Determine the (x, y) coordinate at the center of the cell enclosing the given text.  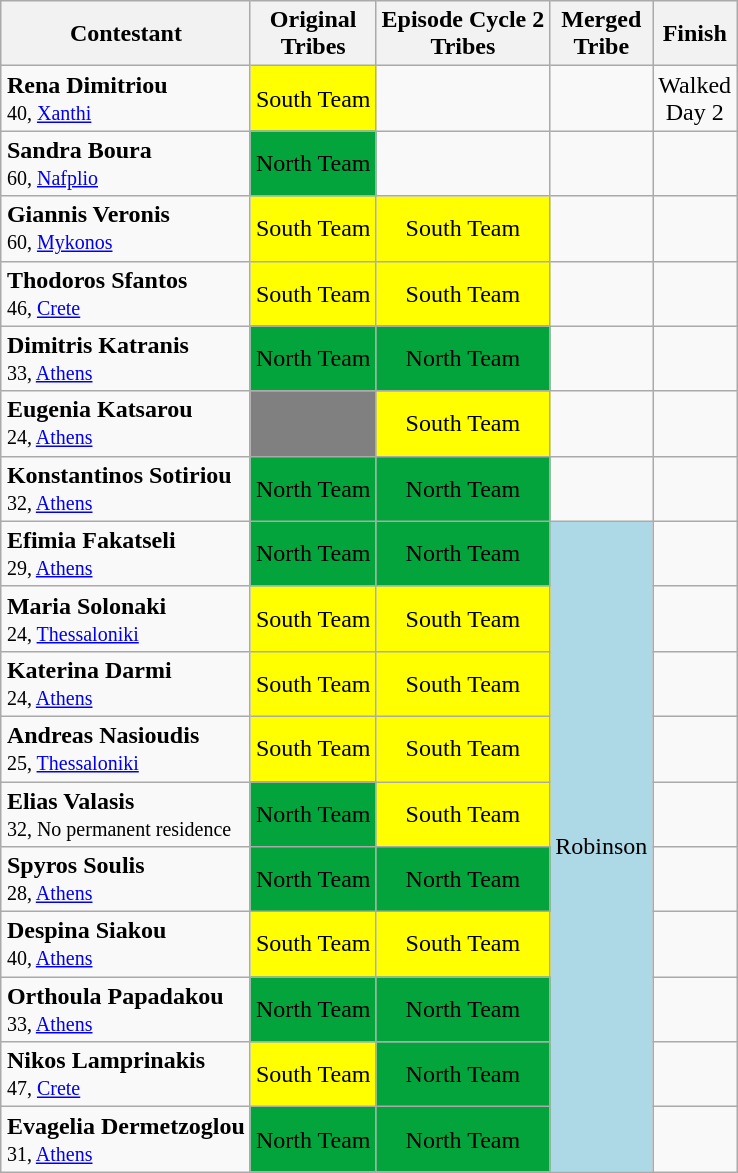
Eugenia Katsarou24, Athens (126, 424)
Orthoula Papadakou33, Athens (126, 1010)
OriginalTribes (313, 34)
Giannis Veronis60, Mykonos (126, 228)
Efimia Fakatseli29, Athens (126, 554)
Episode Cycle 2Tribes (463, 34)
MergedTribe (602, 34)
Konstantinos Sotiriou32, Athens (126, 488)
Spyros Soulis28, Athens (126, 880)
Nikos Lamprinakis47, Crete (126, 1074)
Katerina Darmi24, Athens (126, 684)
Rena Dimitriou40, Xanthi (126, 98)
Dimitris Katranis33, Athens (126, 358)
Sandra Boura60, Nafplio (126, 164)
Contestant (126, 34)
Robinson (602, 846)
Finish (695, 34)
Thodoros Sfantos46, Crete (126, 294)
Evagelia Dermetzoglou31, Athens (126, 1140)
Despina Siakou40, Athens (126, 944)
Andreas Nasioudis25, Thessaloniki (126, 748)
Elias Valasis32, No permanent residence (126, 814)
Maria Solonaki24, Thessaloniki (126, 618)
WalkedDay 2 (695, 98)
